From the cell containing the given text, extract its center point as (X, Y) coordinate. 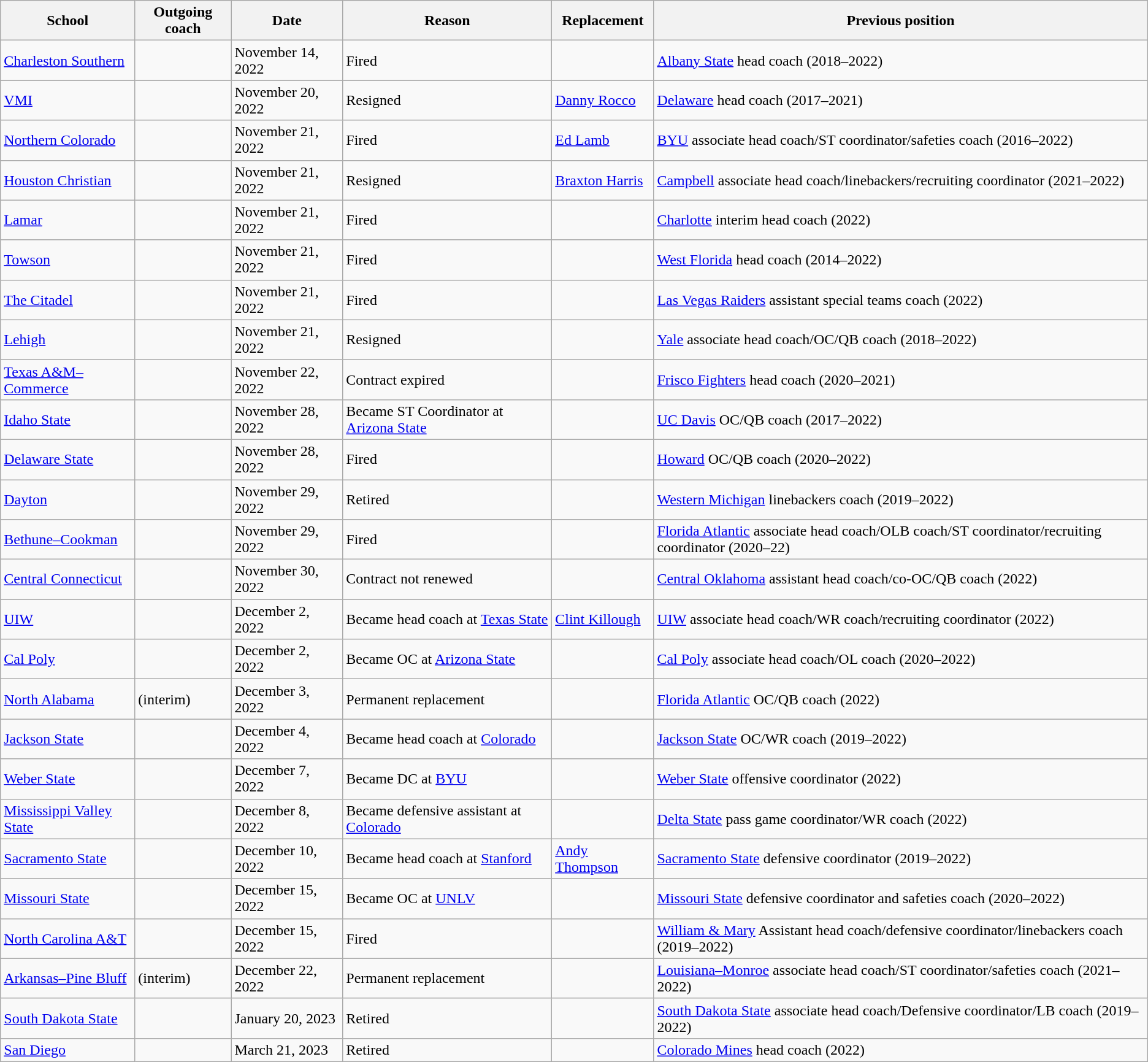
North Alabama (67, 699)
West Florida head coach (2014–2022) (900, 260)
Outgoing coach (183, 21)
Lehigh (67, 340)
Date (287, 21)
Became head coach at Texas State (448, 620)
San Diego (67, 1050)
Missouri State (67, 898)
Braxton Harris (603, 180)
Clint Killough (603, 620)
Andy Thompson (603, 859)
December 22, 2022 (287, 978)
Charleston Southern (67, 60)
Became head coach at Colorado (448, 739)
UC Davis OC/QB coach (2017–2022) (900, 420)
Frisco Fighters head coach (2020–2021) (900, 379)
Texas A&M–Commerce (67, 379)
Weber State (67, 779)
Dayton (67, 499)
Arkansas–Pine Bluff (67, 978)
December 4, 2022 (287, 739)
School (67, 21)
South Dakota State (67, 1018)
December 3, 2022 (287, 699)
Danny Rocco (603, 101)
Replacement (603, 21)
March 21, 2023 (287, 1050)
Towson (67, 260)
BYU associate head coach/ST coordinator/safeties coach (2016–2022) (900, 140)
Las Vegas Raiders assistant special teams coach (2022) (900, 299)
Bethune–Cookman (67, 540)
Central Oklahoma assistant head coach/co-OC/QB coach (2022) (900, 579)
Sacramento State (67, 859)
November 22, 2022 (287, 379)
November 14, 2022 (287, 60)
Florida Atlantic associate head coach/OLB coach/ST coordinator/recruiting coordinator (2020–22) (900, 540)
December 7, 2022 (287, 779)
Idaho State (67, 420)
Contract expired (448, 379)
Weber State offensive coordinator (2022) (900, 779)
William & Mary Assistant head coach/defensive coordinator/linebackers coach (2019–2022) (900, 939)
Louisiana–Monroe associate head coach/ST coordinator/safeties coach (2021–2022) (900, 978)
Became head coach at Stanford (448, 859)
Albany State head coach (2018–2022) (900, 60)
Became ST Coordinator at Arizona State (448, 420)
Became DC at BYU (448, 779)
UIW associate head coach/WR coach/recruiting coordinator (2022) (900, 620)
North Carolina A&T (67, 939)
Jackson State OC/WR coach (2019–2022) (900, 739)
Delaware head coach (2017–2021) (900, 101)
Howard OC/QB coach (2020–2022) (900, 459)
Colorado Mines head coach (2022) (900, 1050)
Western Michigan linebackers coach (2019–2022) (900, 499)
Cal Poly (67, 659)
December 10, 2022 (287, 859)
January 20, 2023 (287, 1018)
Northern Colorado (67, 140)
Delta State pass game coordinator/WR coach (2022) (900, 818)
VMI (67, 101)
Sacramento State defensive coordinator (2019–2022) (900, 859)
Lamar (67, 220)
Contract not renewed (448, 579)
Charlotte interim head coach (2022) (900, 220)
The Citadel (67, 299)
Ed Lamb (603, 140)
Mississippi Valley State (67, 818)
Central Connecticut (67, 579)
Campbell associate head coach/linebackers/recruiting coordinator (2021–2022) (900, 180)
Florida Atlantic OC/QB coach (2022) (900, 699)
Jackson State (67, 739)
November 30, 2022 (287, 579)
Houston Christian (67, 180)
Became defensive assistant at Colorado (448, 818)
UIW (67, 620)
Yale associate head coach/OC/QB coach (2018–2022) (900, 340)
South Dakota State associate head coach/Defensive coordinator/LB coach (2019–2022) (900, 1018)
Delaware State (67, 459)
Previous position (900, 21)
December 8, 2022 (287, 818)
Cal Poly associate head coach/OL coach (2020–2022) (900, 659)
November 20, 2022 (287, 101)
Reason (448, 21)
Became OC at Arizona State (448, 659)
Missouri State defensive coordinator and safeties coach (2020–2022) (900, 898)
Became OC at UNLV (448, 898)
